Provide the (X, Y) coordinate of the cell's center where the given text is located.  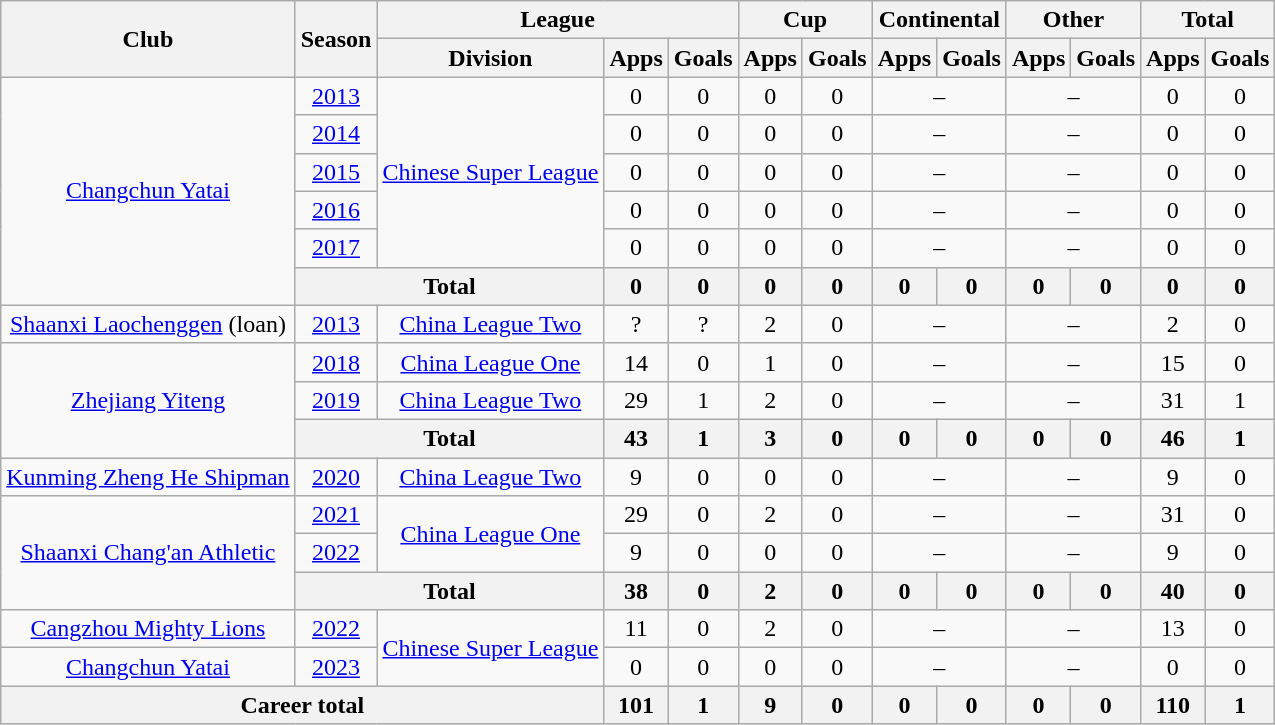
Division (490, 58)
Cangzhou Mighty Lions (148, 629)
2018 (336, 362)
13 (1173, 629)
2015 (336, 172)
2017 (336, 248)
Cup (805, 20)
Season (336, 39)
2019 (336, 400)
Continental (939, 20)
43 (636, 438)
League (558, 20)
2016 (336, 210)
15 (1173, 362)
14 (636, 362)
2020 (336, 477)
Zhejiang Yiteng (148, 400)
Career total (302, 705)
3 (770, 438)
46 (1173, 438)
Shaanxi Laochenggen (loan) (148, 324)
Kunming Zheng He Shipman (148, 477)
Other (1073, 20)
2021 (336, 515)
101 (636, 705)
2023 (336, 667)
Club (148, 39)
40 (1173, 591)
38 (636, 591)
110 (1173, 705)
2014 (336, 134)
11 (636, 629)
Shaanxi Chang'an Athletic (148, 553)
